Find where the given text appears and provide that cell's center as (X, Y) coordinate. 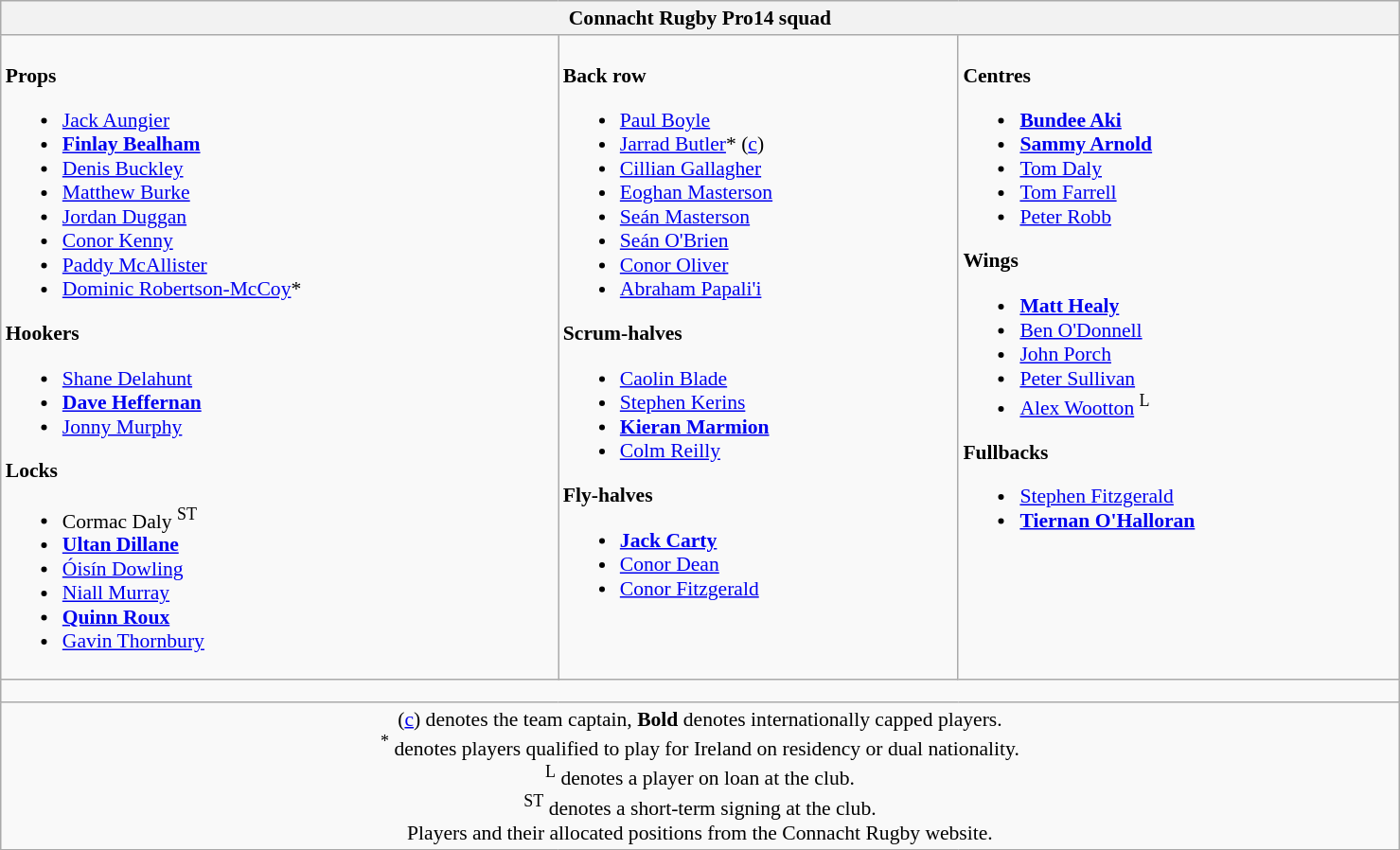
Connacht Rugby Pro14 squad (700, 18)
